From the cell containing the given text, extract its center point as (x, y) coordinate. 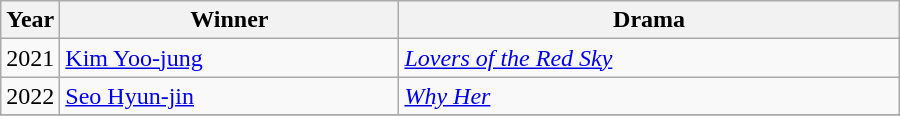
Lovers of the Red Sky (649, 58)
Kim Yoo-jung (230, 58)
Winner (230, 20)
Drama (649, 20)
2022 (30, 96)
Seo Hyun-jin (230, 96)
Year (30, 20)
Why Her (649, 96)
2021 (30, 58)
